Pinpoint the cell where the given text exists, returning its [x, y] midpoint coordinate. 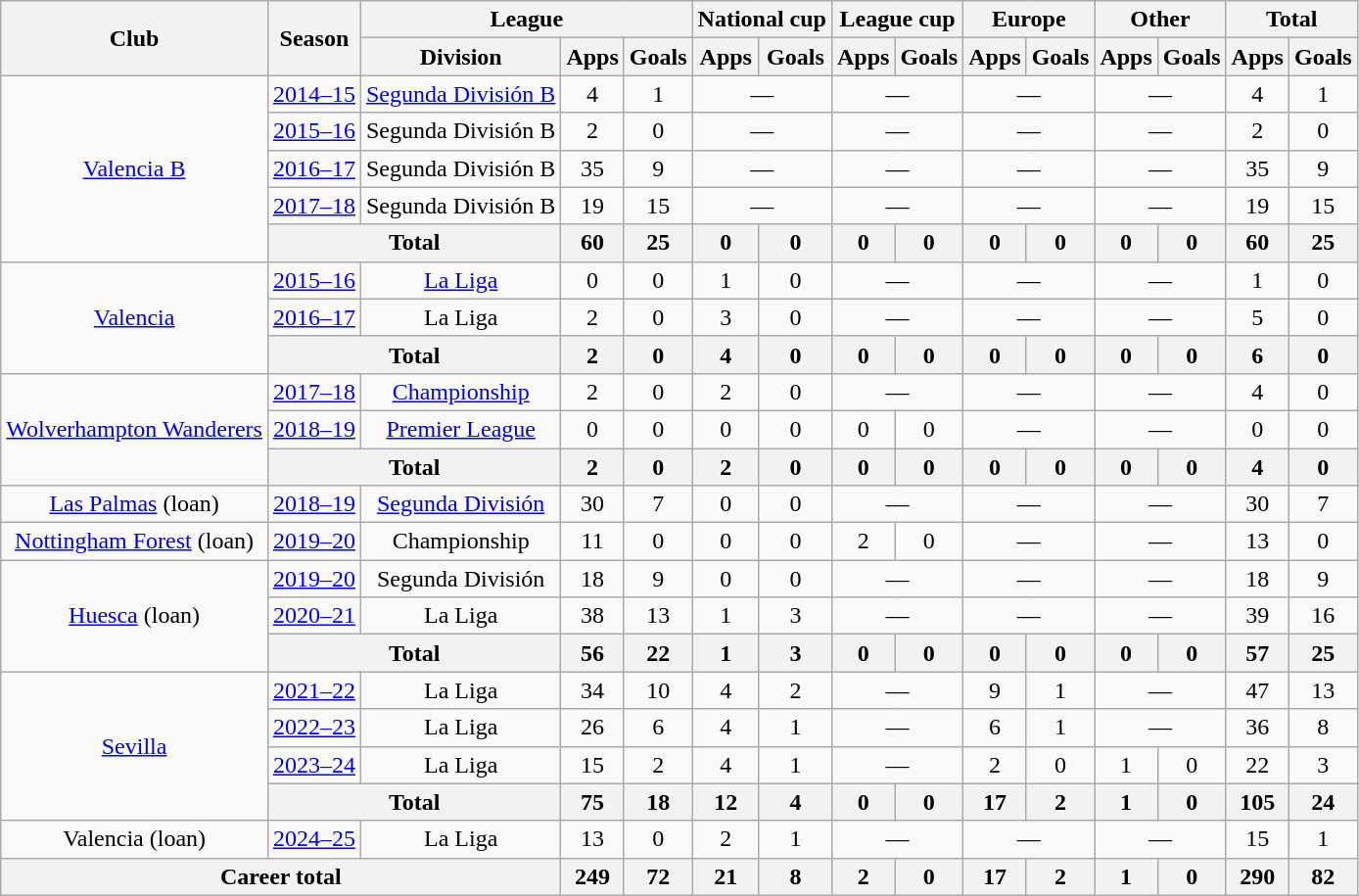
56 [592, 653]
2021–22 [313, 690]
Career total [281, 876]
36 [1257, 728]
League [527, 20]
82 [1323, 876]
Las Palmas (loan) [135, 504]
2020–21 [313, 616]
Premier League [460, 429]
105 [1257, 802]
Sevilla [135, 746]
Europe [1029, 20]
26 [592, 728]
38 [592, 616]
Wolverhampton Wanderers [135, 429]
57 [1257, 653]
11 [592, 542]
290 [1257, 876]
Division [460, 57]
Valencia (loan) [135, 839]
Huesca (loan) [135, 616]
5 [1257, 317]
National cup [762, 20]
Other [1160, 20]
12 [726, 802]
16 [1323, 616]
Valencia B [135, 168]
2022–23 [313, 728]
Season [313, 38]
47 [1257, 690]
21 [726, 876]
39 [1257, 616]
24 [1323, 802]
10 [658, 690]
Club [135, 38]
34 [592, 690]
2014–15 [313, 94]
League cup [897, 20]
72 [658, 876]
75 [592, 802]
249 [592, 876]
2024–25 [313, 839]
Valencia [135, 317]
2023–24 [313, 765]
Nottingham Forest (loan) [135, 542]
